Pinpoint the cell where the given text exists, returning its (x, y) midpoint coordinate. 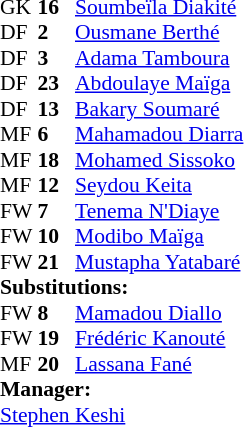
Bakary Soumaré (159, 109)
3 (57, 58)
Modibo Maïga (159, 237)
Frédéric Kanouté (159, 339)
23 (57, 83)
12 (57, 185)
6 (57, 135)
7 (57, 211)
Lassana Fané (159, 364)
Seydou Keita (159, 185)
18 (57, 160)
Ousmane Berthé (159, 33)
10 (57, 237)
2 (57, 33)
19 (57, 339)
Mamadou Diallo (159, 313)
Adama Tamboura (159, 58)
13 (57, 109)
Substitutions: (122, 287)
Mohamed Sissoko (159, 160)
Mahamadou Diarra (159, 135)
8 (57, 313)
Abdoulaye Maïga (159, 83)
Tenema N'Diaye (159, 211)
20 (57, 364)
21 (57, 262)
Manager: (122, 389)
Mustapha Yatabaré (159, 262)
